Find where the given text appears and provide that cell's center as [X, Y] coordinate. 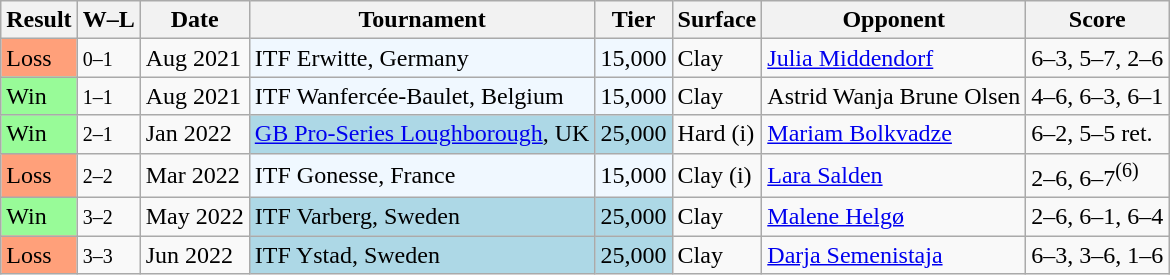
May 2022 [194, 217]
6–3, 3–6, 1–6 [1098, 255]
6–2, 5–5 ret. [1098, 134]
2–6, 6–7(6) [1098, 176]
Score [1098, 20]
2–1 [108, 134]
ITF Erwitte, Germany [422, 58]
ITF Ystad, Sweden [422, 255]
ITF Gonesse, France [422, 176]
6–3, 5–7, 2–6 [1098, 58]
Surface [717, 20]
Mariam Bolkvadze [894, 134]
Opponent [894, 20]
Date [194, 20]
Julia Middendorf [894, 58]
Tier [634, 20]
4–6, 6–3, 6–1 [1098, 96]
GB Pro-Series Loughborough, UK [422, 134]
ITF Wanfercée-Baulet, Belgium [422, 96]
Mar 2022 [194, 176]
Hard (i) [717, 134]
3–3 [108, 255]
W–L [108, 20]
Astrid Wanja Brune Olsen [894, 96]
0–1 [108, 58]
Jun 2022 [194, 255]
3–2 [108, 217]
Result [39, 20]
2–6, 6–1, 6–4 [1098, 217]
Tournament [422, 20]
Clay (i) [717, 176]
ITF Varberg, Sweden [422, 217]
Malene Helgø [894, 217]
2–2 [108, 176]
Lara Salden [894, 176]
1–1 [108, 96]
Darja Semenistaja [894, 255]
Jan 2022 [194, 134]
